Extract the (X, Y) coordinate from the center of the cell holding the provided text.  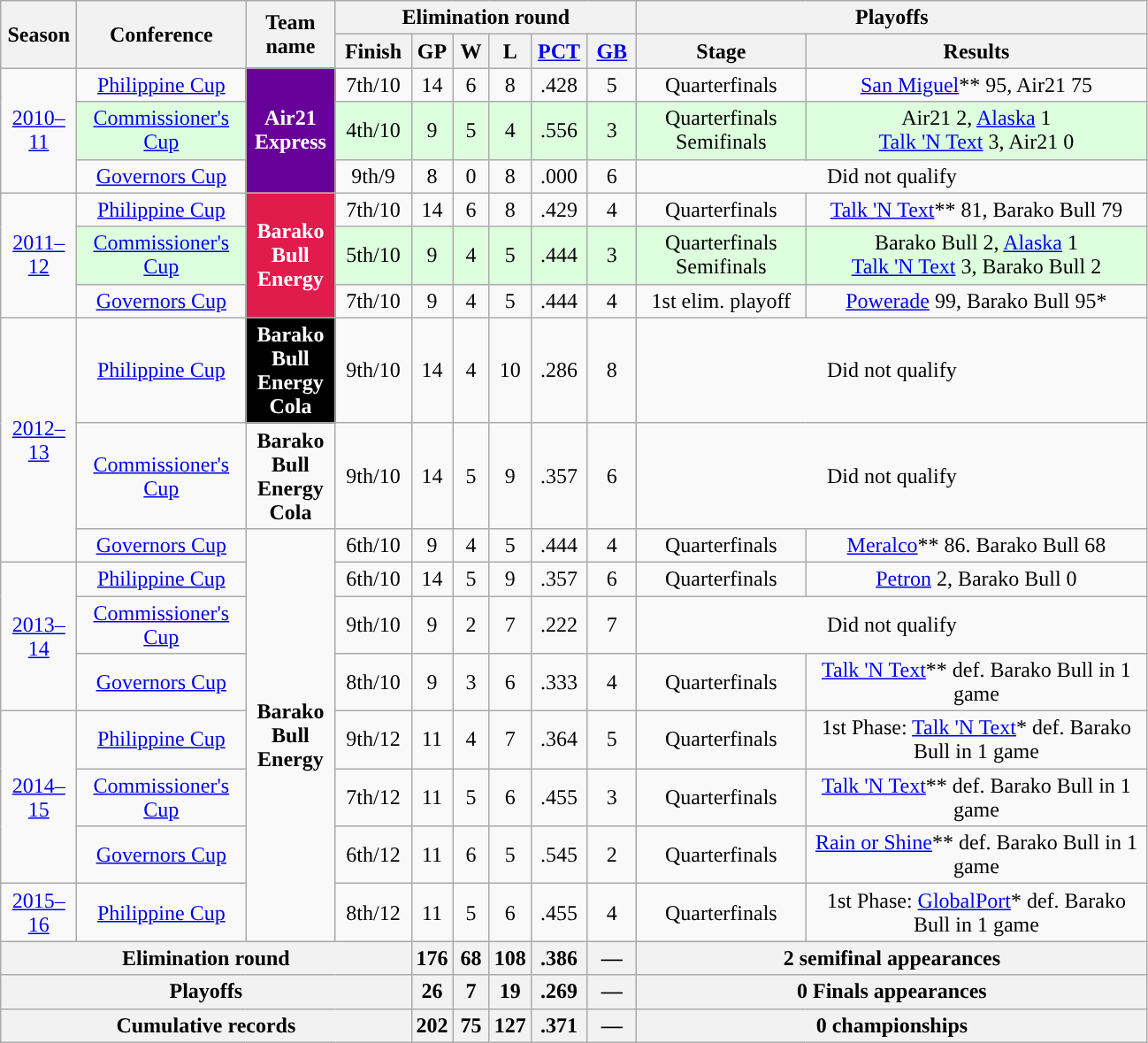
1st elim. playoff (722, 301)
0 championships (892, 1025)
Air21 Express (290, 131)
0 Finals appearances (892, 992)
Petron 2, Barako Bull 0 (976, 579)
Rain or Shine** def. Barako Bull in 1 game (976, 855)
1st Phase: Talk 'N Text* def. Barako Bull in 1 game (976, 740)
2 semifinal appearances (892, 958)
202 (432, 1025)
4th/10 (373, 131)
San Miguel** 95, Air21 75 (976, 85)
108 (509, 958)
.386 (559, 958)
.000 (559, 176)
9th/12 (373, 740)
Team name (290, 35)
176 (432, 958)
1st Phase: GlobalPort* def. Barako Bull in 1 game (976, 913)
.269 (559, 992)
Powerade 99, Barako Bull 95* (976, 301)
L (509, 51)
2014–15 (39, 798)
.222 (559, 625)
2015–16 (39, 913)
.545 (559, 855)
GP (432, 51)
Results (976, 51)
Meralco** 86. Barako Bull 68 (976, 545)
8th/10 (373, 683)
Barako Bull 2, Alaska 1Talk 'N Text 3, Barako Bull 2 (976, 255)
Talk 'N Text** 81, Barako Bull 79 (976, 210)
2013–14 (39, 636)
Finish (373, 51)
2011–12 (39, 255)
10 (509, 370)
26 (432, 992)
.428 (559, 85)
.333 (559, 683)
8th/12 (373, 913)
127 (509, 1025)
68 (471, 958)
6th/12 (373, 855)
Season (39, 35)
Air21 2, Alaska 1Talk 'N Text 3, Air21 0 (976, 131)
.371 (559, 1025)
GB (612, 51)
.429 (559, 210)
2012–13 (39, 440)
75 (471, 1025)
0 (471, 176)
PCT (559, 51)
Stage (722, 51)
Cumulative records (206, 1025)
7th/12 (373, 798)
19 (509, 992)
2010–11 (39, 131)
.286 (559, 370)
.364 (559, 740)
5th/10 (373, 255)
W (471, 51)
Conference (161, 35)
9th/9 (373, 176)
.556 (559, 131)
